Return the [x, y] coordinate for the center point of the cell that contains the specified text.  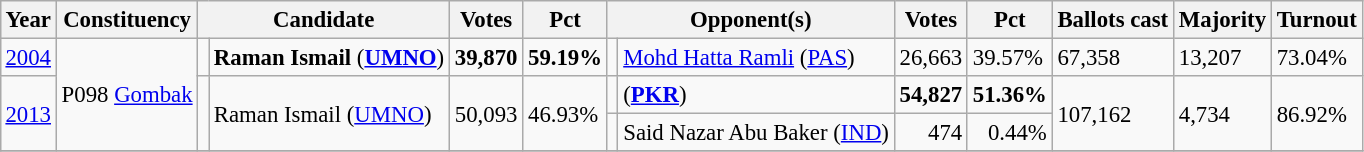
2013 [28, 114]
Mohd Hatta Ramli (PAS) [756, 57]
P098 Gombak [127, 94]
73.04% [1316, 57]
26,663 [930, 57]
Ballots cast [1112, 20]
39,870 [486, 57]
39.57% [1010, 57]
4,734 [1222, 114]
(PKR) [756, 95]
0.44% [1010, 133]
Year [28, 20]
2004 [28, 57]
67,358 [1112, 57]
59.19% [566, 57]
Majority [1222, 20]
51.36% [1010, 95]
46.93% [566, 114]
Opponent(s) [750, 20]
Turnout [1316, 20]
54,827 [930, 95]
Candidate [324, 20]
Said Nazar Abu Baker (IND) [756, 133]
86.92% [1316, 114]
Constituency [127, 20]
50,093 [486, 114]
107,162 [1112, 114]
474 [930, 133]
13,207 [1222, 57]
